Search for the cell housing the specified text and yield its [x, y] center coordinate. 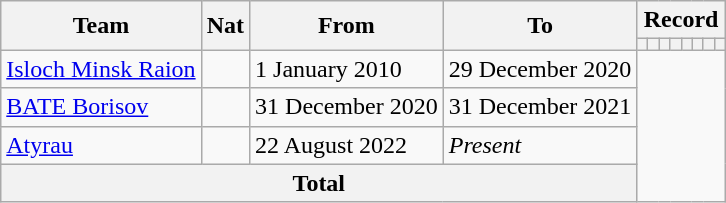
31 December 2020 [347, 107]
31 December 2021 [540, 107]
Present [540, 145]
To [540, 26]
Nat [225, 26]
Team [101, 26]
BATE Borisov [101, 107]
1 January 2010 [347, 69]
Atyrau [101, 145]
29 December 2020 [540, 69]
22 August 2022 [347, 145]
From [347, 26]
Isloch Minsk Raion [101, 69]
Record [681, 20]
Total [319, 183]
